Provide the [X, Y] coordinate of the cell's center where the given text is located.  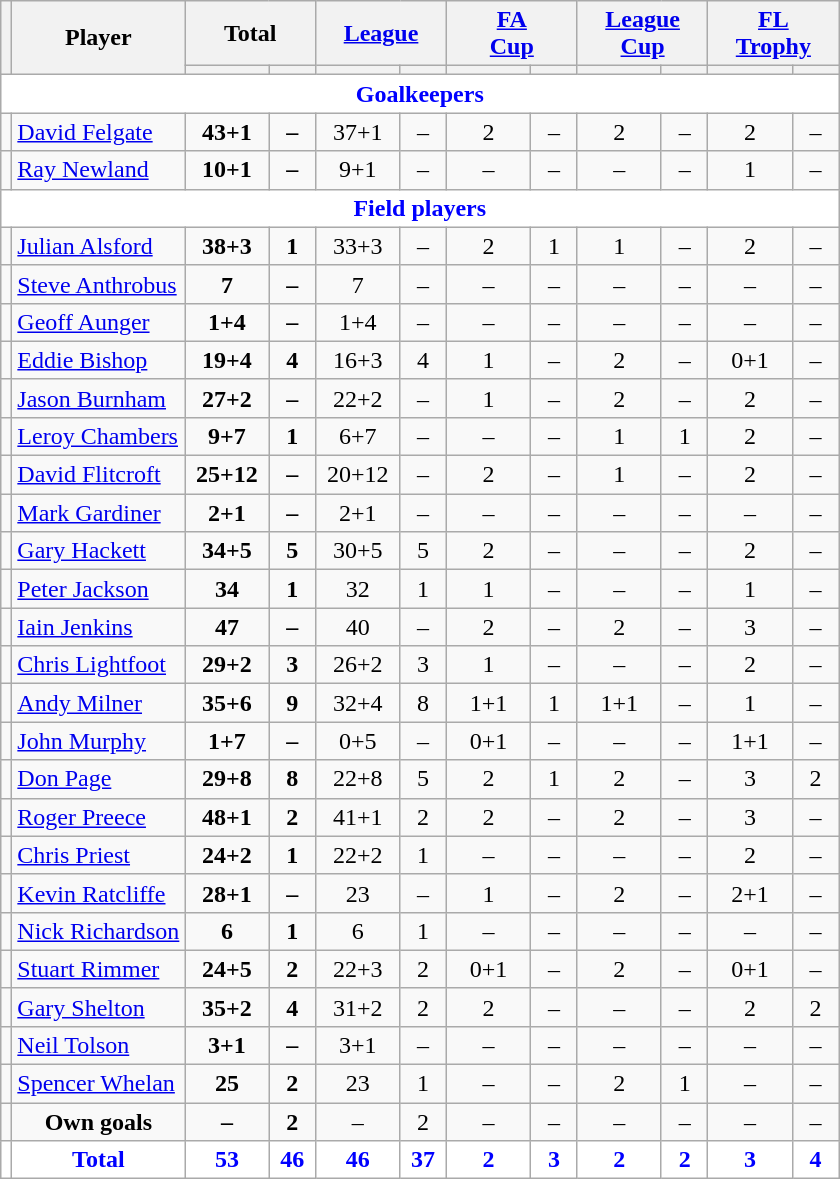
Player [98, 38]
48+1 [227, 817]
29+8 [227, 779]
Geoff Aunger [98, 322]
FACup [512, 34]
37 [424, 1160]
0+5 [358, 741]
LeagueCup [642, 34]
Ray Newland [98, 170]
22+3 [358, 969]
35+2 [227, 1007]
Andy Milner [98, 703]
27+2 [227, 398]
9+1 [358, 170]
Stuart Rimmer [98, 969]
Gary Shelton [98, 1007]
Julian Alsford [98, 246]
38+3 [227, 246]
33+3 [358, 246]
32+4 [358, 703]
1+7 [227, 741]
League [382, 34]
10+1 [227, 170]
35+6 [227, 703]
34+5 [227, 551]
24+2 [227, 855]
32 [358, 589]
47 [227, 627]
Eddie Bishop [98, 360]
22+8 [358, 779]
40 [358, 627]
41+1 [358, 817]
37+1 [358, 132]
Steve Anthrobus [98, 284]
31+2 [358, 1007]
34 [227, 589]
26+2 [358, 665]
Iain Jenkins [98, 627]
19+4 [227, 360]
Chris Lightfoot [98, 665]
Kevin Ratcliffe [98, 893]
30+5 [358, 551]
Mark Gardiner [98, 513]
28+1 [227, 893]
Own goals [98, 1122]
David Felgate [98, 132]
25+12 [227, 475]
Spencer Whelan [98, 1084]
53 [227, 1160]
Peter Jackson [98, 589]
20+12 [358, 475]
Leroy Chambers [98, 437]
24+5 [227, 969]
Jason Burnham [98, 398]
Nick Richardson [98, 931]
FLTrophy [774, 34]
16+3 [358, 360]
Goalkeepers [420, 94]
25 [227, 1084]
43+1 [227, 132]
David Flitcroft [98, 475]
29+2 [227, 665]
Chris Priest [98, 855]
Gary Hackett [98, 551]
9 [292, 703]
Field players [420, 208]
Neil Tolson [98, 1046]
John Murphy [98, 741]
6+7 [358, 437]
Don Page [98, 779]
Roger Preece [98, 817]
9+7 [227, 437]
